Capture the cell that displays the provided text and extract its [x, y] central coordinate. 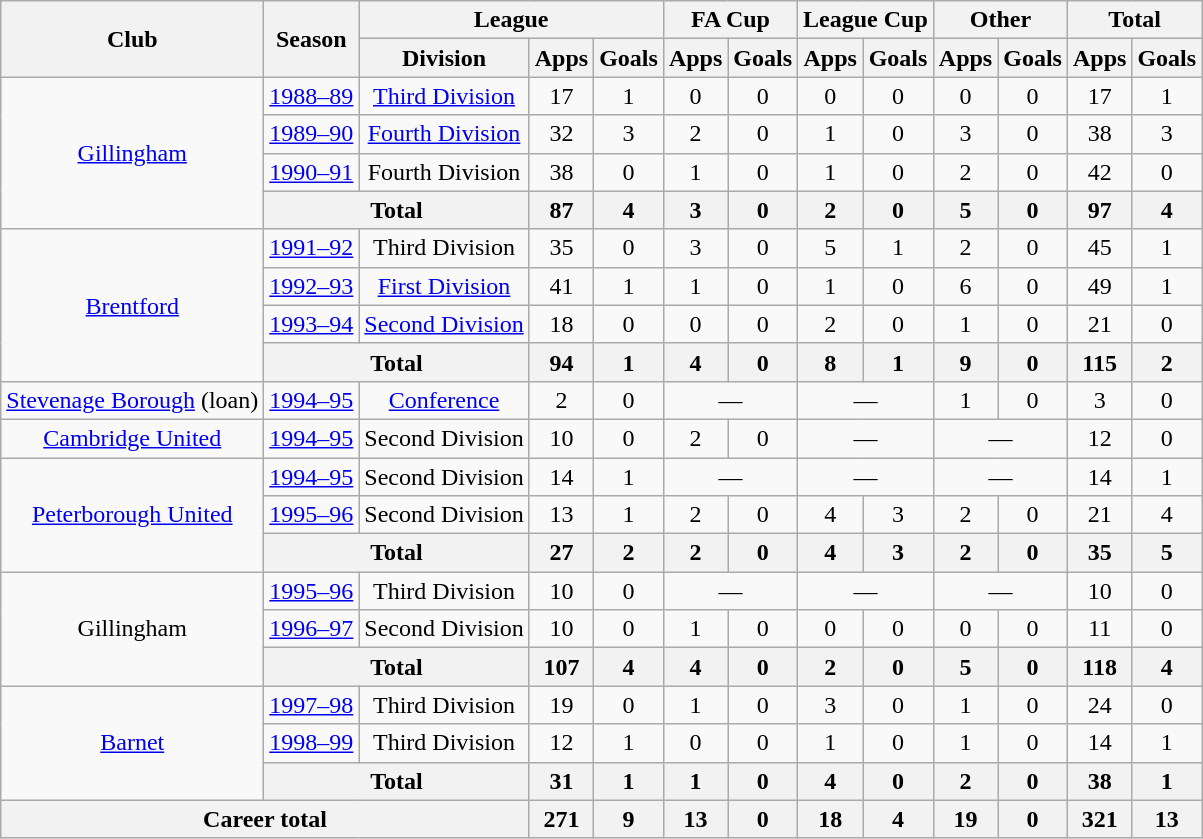
Cambridge United [132, 438]
41 [561, 286]
Season [312, 39]
31 [561, 781]
Peterborough United [132, 515]
Conference [444, 400]
1992–93 [312, 286]
1990–91 [312, 172]
107 [561, 667]
1996–97 [312, 629]
11 [1099, 629]
FA Cup [730, 20]
Brentford [132, 305]
Stevenage Borough (loan) [132, 400]
27 [561, 553]
32 [561, 134]
115 [1099, 362]
Career total [265, 819]
1998–99 [312, 743]
321 [1099, 819]
118 [1099, 667]
League [512, 20]
1989–90 [312, 134]
6 [965, 286]
94 [561, 362]
8 [830, 362]
24 [1099, 705]
1988–89 [312, 96]
1993–94 [312, 324]
1997–98 [312, 705]
1991–92 [312, 248]
49 [1099, 286]
45 [1099, 248]
87 [561, 210]
Other [1000, 20]
League Cup [866, 20]
97 [1099, 210]
First Division [444, 286]
Division [444, 58]
Club [132, 39]
42 [1099, 172]
Barnet [132, 743]
271 [561, 819]
